Output the [x, y] coordinate of the center of the cell containing the given text.  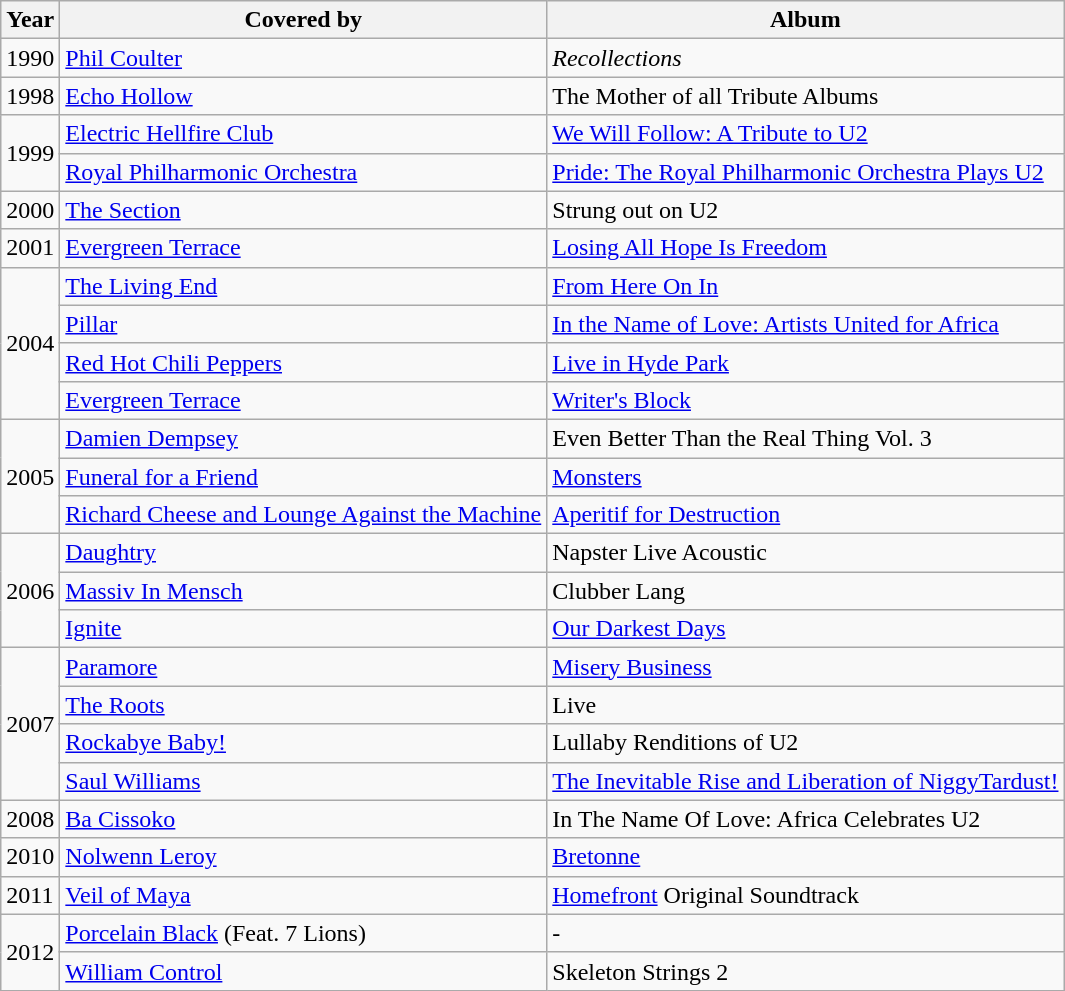
2005 [30, 476]
2011 [30, 895]
Misery Business [806, 667]
Damien Dempsey [304, 438]
Strung out on U2 [806, 210]
The Inevitable Rise and Liberation of NiggyTardust! [806, 781]
1990 [30, 58]
Funeral for a Friend [304, 477]
- [806, 933]
Electric Hellfire Club [304, 134]
Saul Williams [304, 781]
Clubber Lang [806, 591]
1999 [30, 153]
Richard Cheese and Lounge Against the Machine [304, 515]
2000 [30, 210]
Royal Philharmonic Orchestra [304, 172]
Skeleton Strings 2 [806, 971]
Aperitif for Destruction [806, 515]
We Will Follow: A Tribute to U2 [806, 134]
Monsters [806, 477]
The Mother of all Tribute Albums [806, 96]
Porcelain Black (Feat. 7 Lions) [304, 933]
Massiv In Mensch [304, 591]
2012 [30, 952]
1998 [30, 96]
Homefront Original Soundtrack [806, 895]
Bretonne [806, 857]
Year [30, 20]
2006 [30, 591]
From Here On In [806, 286]
Daughtry [304, 553]
Covered by [304, 20]
Losing All Hope Is Freedom [806, 248]
2001 [30, 248]
2004 [30, 343]
Writer's Block [806, 400]
Echo Hollow [304, 96]
Veil of Maya [304, 895]
2008 [30, 819]
The Roots [304, 705]
2010 [30, 857]
Red Hot Chili Peppers [304, 362]
2007 [30, 724]
Live in Hyde Park [806, 362]
Recollections [806, 58]
Ignite [304, 629]
William Control [304, 971]
In The Name Of Love: Africa Celebrates U2 [806, 819]
Napster Live Acoustic [806, 553]
Even Better Than the Real Thing Vol. 3 [806, 438]
Live [806, 705]
Nolwenn Leroy [304, 857]
In the Name of Love: Artists United for Africa [806, 324]
Phil Coulter [304, 58]
The Section [304, 210]
Ba Cissoko [304, 819]
Lullaby Renditions of U2 [806, 743]
Paramore [304, 667]
Pride: The Royal Philharmonic Orchestra Plays U2 [806, 172]
The Living End [304, 286]
Our Darkest Days [806, 629]
Pillar [304, 324]
Rockabye Baby! [304, 743]
Album [806, 20]
